Search for the cell housing the specified text and yield its (x, y) center coordinate. 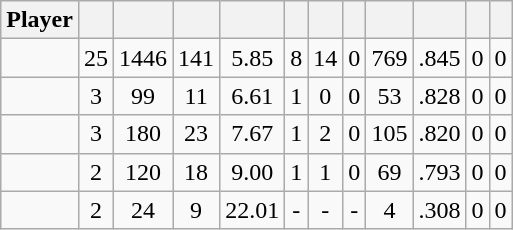
23 (196, 134)
8 (296, 58)
14 (326, 58)
Player (40, 20)
105 (390, 134)
9 (196, 210)
9.00 (252, 172)
5.85 (252, 58)
11 (196, 96)
25 (96, 58)
99 (144, 96)
4 (390, 210)
53 (390, 96)
1446 (144, 58)
6.61 (252, 96)
.845 (440, 58)
7.67 (252, 134)
69 (390, 172)
120 (144, 172)
141 (196, 58)
.828 (440, 96)
24 (144, 210)
769 (390, 58)
18 (196, 172)
.820 (440, 134)
22.01 (252, 210)
.793 (440, 172)
180 (144, 134)
.308 (440, 210)
